Output the (X, Y) coordinate of the center of the cell containing the given text.  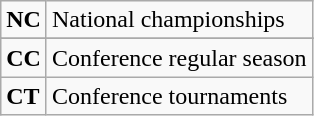
National championships (179, 20)
NC (24, 20)
Conference tournaments (179, 96)
Conference regular season (179, 58)
CC (24, 58)
CT (24, 96)
